Search for the cell housing the specified text and yield its [X, Y] center coordinate. 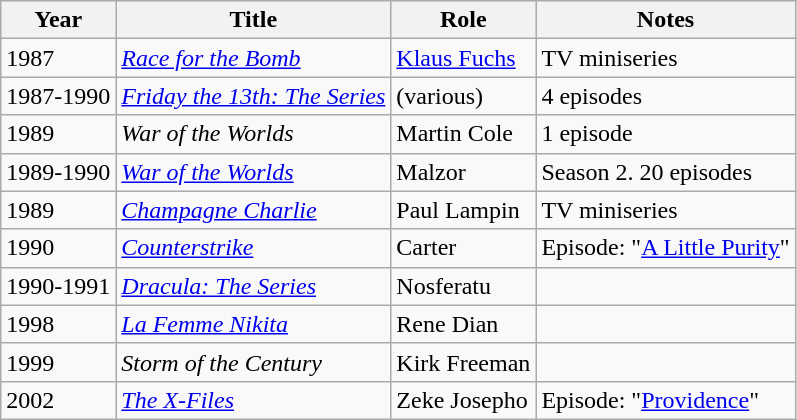
1987 [58, 58]
Race for the Bomb [254, 58]
La Femme Nikita [254, 324]
1 episode [666, 134]
Kirk Freeman [464, 362]
Notes [666, 20]
1999 [58, 362]
Rene Dian [464, 324]
Zeke Josepho [464, 400]
1998 [58, 324]
1989-1990 [58, 172]
Episode: "Providence" [666, 400]
Malzor [464, 172]
The X-Files [254, 400]
Role [464, 20]
Martin Cole [464, 134]
4 episodes [666, 96]
1987-1990 [58, 96]
Storm of the Century [254, 362]
1990-1991 [58, 286]
Carter [464, 248]
Klaus Fuchs [464, 58]
1990 [58, 248]
Episode: "A Little Purity" [666, 248]
Paul Lampin [464, 210]
Counterstrike [254, 248]
2002 [58, 400]
Nosferatu [464, 286]
(various) [464, 96]
Friday the 13th: The Series [254, 96]
Year [58, 20]
Title [254, 20]
Champagne Charlie [254, 210]
Season 2. 20 episodes [666, 172]
Dracula: The Series [254, 286]
